Scan for the cell matching the given text and deliver its (x, y) coordinate at center. 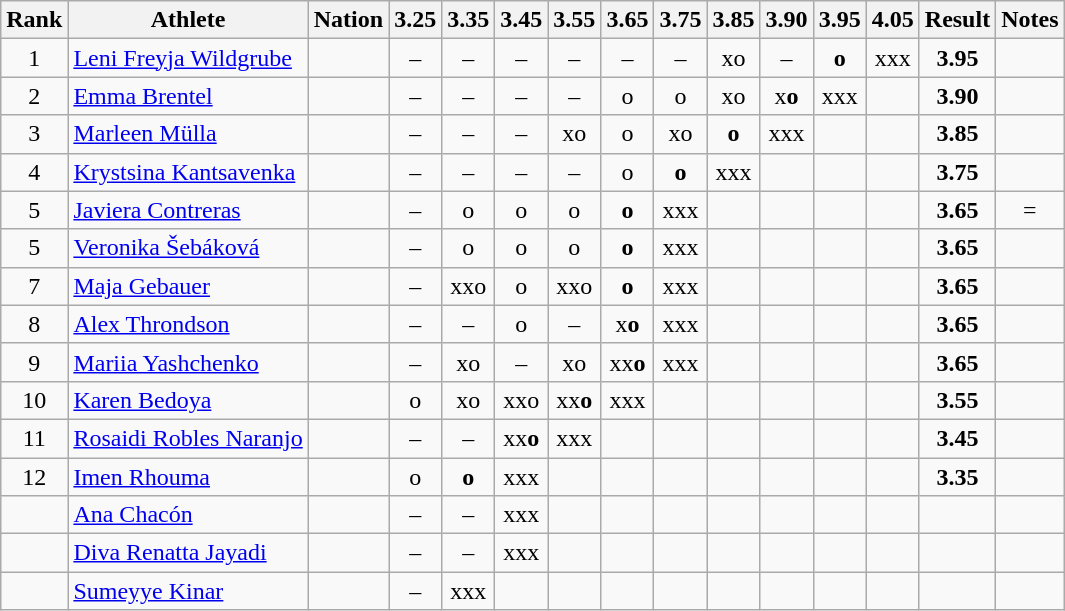
4 (34, 172)
Rosaidi Robles Naranjo (188, 438)
3.25 (416, 20)
Karen Bedoya (188, 400)
Athlete (188, 20)
Emma Brentel (188, 96)
3 (34, 134)
Diva Renatta Jayadi (188, 553)
2 (34, 96)
Sumeyye Kinar (188, 591)
Maja Gebauer (188, 286)
12 (34, 477)
1 (34, 58)
Rank (34, 20)
10 (34, 400)
11 (34, 438)
Leni Freyja Wildgrube (188, 58)
Nation (348, 20)
Alex Throndson (188, 324)
Result (957, 20)
Imen Rhouma (188, 477)
9 (34, 362)
Marleen Mülla (188, 134)
Krystsina Kantsavenka (188, 172)
Ana Chacón (188, 515)
Mariia Yashchenko (188, 362)
Veronika Šebáková (188, 248)
Javiera Contreras (188, 210)
= (1030, 210)
8 (34, 324)
7 (34, 286)
4.05 (892, 20)
Notes (1030, 20)
